Detect which cell encompasses the target text, then output its (x, y) center coordinate. 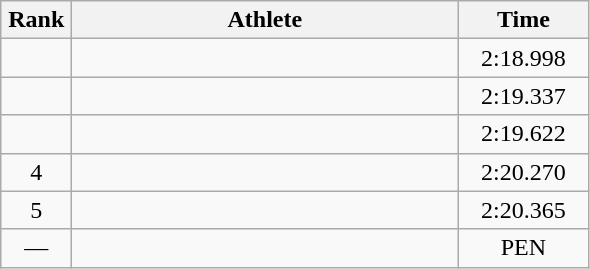
2:20.270 (524, 172)
— (36, 248)
Athlete (265, 20)
5 (36, 210)
4 (36, 172)
Rank (36, 20)
2:19.337 (524, 96)
PEN (524, 248)
Time (524, 20)
2:19.622 (524, 134)
2:18.998 (524, 58)
2:20.365 (524, 210)
